Provide the (x, y) coordinate of the cell's center where the given text is located.  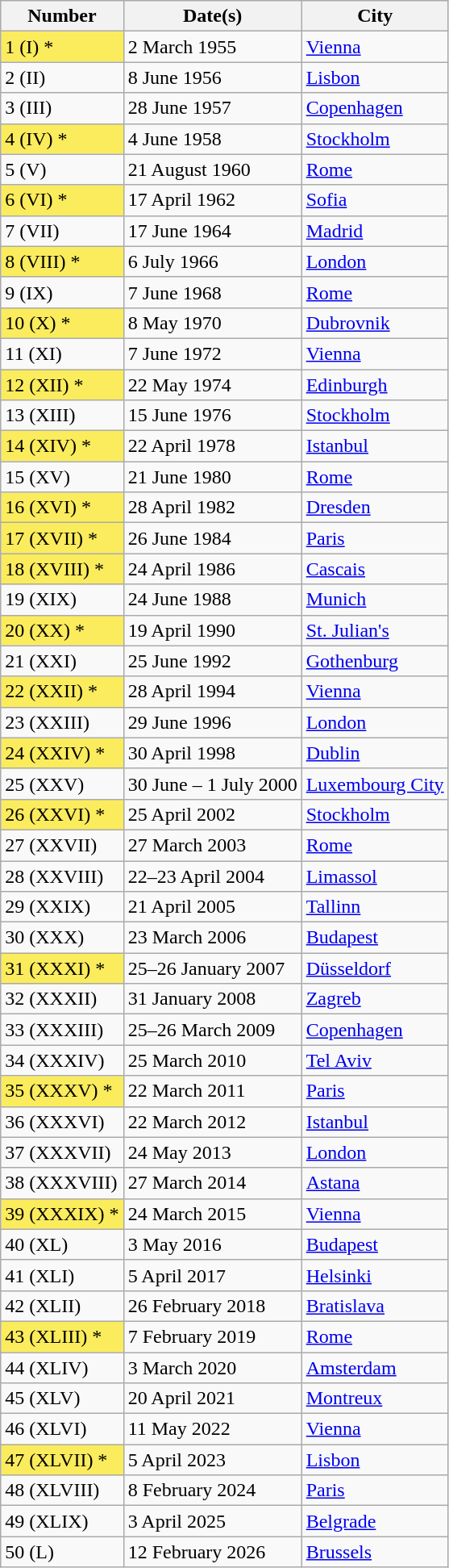
12 (XII) * (62, 385)
2 (II) (62, 77)
18 (XVIII) * (62, 569)
Gothenburg (375, 661)
22–23 April 2004 (213, 876)
12 February 2026 (213, 1552)
22 (XXII) * (62, 692)
7 (VII) (62, 231)
21 April 2005 (213, 907)
28 (XXVIII) (62, 876)
17 April 1962 (213, 200)
Helsinki (375, 1275)
19 April 1990 (213, 630)
25 April 2002 (213, 814)
24 April 1986 (213, 569)
1 (I) * (62, 47)
Number (62, 16)
36 (XXXVI) (62, 1122)
Tel Aviv (375, 1060)
Düsseldorf (375, 968)
5 (V) (62, 169)
Belgrade (375, 1521)
Montreux (375, 1399)
38 (XXXVIII) (62, 1183)
25 June 1992 (213, 661)
Amsterdam (375, 1368)
46 (XLVI) (62, 1429)
Cascais (375, 569)
3 (III) (62, 108)
44 (XLIV) (62, 1368)
29 (XXIX) (62, 907)
22 March 2011 (213, 1091)
11 (XI) (62, 353)
32 (XXXII) (62, 999)
Madrid (375, 231)
50 (L) (62, 1552)
49 (XLIX) (62, 1521)
Munich (375, 600)
26 (XXVI) * (62, 814)
Luxembourg City (375, 784)
45 (XLV) (62, 1399)
Edinburgh (375, 385)
20 (XX) * (62, 630)
15 (XV) (62, 477)
3 March 2020 (213, 1368)
7 February 2019 (213, 1336)
25–26 January 2007 (213, 968)
30 June – 1 July 2000 (213, 784)
8 June 1956 (213, 77)
34 (XXXIV) (62, 1060)
37 (XXXVII) (62, 1152)
Zagreb (375, 999)
47 (XLVII) * (62, 1460)
20 April 2021 (213, 1399)
26 February 2018 (213, 1306)
35 (XXXV) * (62, 1091)
3 May 2016 (213, 1244)
Limassol (375, 876)
28 June 1957 (213, 108)
23 (XXIII) (62, 722)
41 (XLI) (62, 1275)
23 March 2006 (213, 938)
21 (XXI) (62, 661)
10 (X) * (62, 323)
5 April 2023 (213, 1460)
Tallinn (375, 907)
30 (XXX) (62, 938)
22 May 1974 (213, 385)
19 (XIX) (62, 600)
Dubrovnik (375, 323)
14 (XIV) * (62, 446)
39 (XXXIX) * (62, 1214)
25 (XXV) (62, 784)
22 March 2012 (213, 1122)
6 (VI) * (62, 200)
8 (VIII) * (62, 261)
7 June 1968 (213, 292)
4 June 1958 (213, 139)
40 (XL) (62, 1244)
21 August 1960 (213, 169)
28 April 1982 (213, 508)
26 June 1984 (213, 538)
13 (XIII) (62, 416)
27 (XXVII) (62, 845)
16 (XVI) * (62, 508)
Sofia (375, 200)
31 January 2008 (213, 999)
17 (XVII) * (62, 538)
43 (XLIII) * (62, 1336)
St. Julian's (375, 630)
2 March 1955 (213, 47)
8 February 2024 (213, 1491)
City (375, 16)
24 (XXIV) * (62, 753)
5 April 2017 (213, 1275)
24 May 2013 (213, 1152)
30 April 1998 (213, 753)
27 March 2003 (213, 845)
11 May 2022 (213, 1429)
Date(s) (213, 16)
42 (XLII) (62, 1306)
17 June 1964 (213, 231)
25–26 March 2009 (213, 1030)
21 June 1980 (213, 477)
9 (IX) (62, 292)
33 (XXXIII) (62, 1030)
25 March 2010 (213, 1060)
Bratislava (375, 1306)
Brussels (375, 1552)
27 March 2014 (213, 1183)
28 April 1994 (213, 692)
Dresden (375, 508)
48 (XLVIII) (62, 1491)
8 May 1970 (213, 323)
7 June 1972 (213, 353)
24 March 2015 (213, 1214)
29 June 1996 (213, 722)
3 April 2025 (213, 1521)
31 (XXXI) * (62, 968)
22 April 1978 (213, 446)
Dublin (375, 753)
6 July 1966 (213, 261)
24 June 1988 (213, 600)
15 June 1976 (213, 416)
4 (IV) * (62, 139)
Astana (375, 1183)
